Capture the cell that displays the provided text and extract its (X, Y) central coordinate. 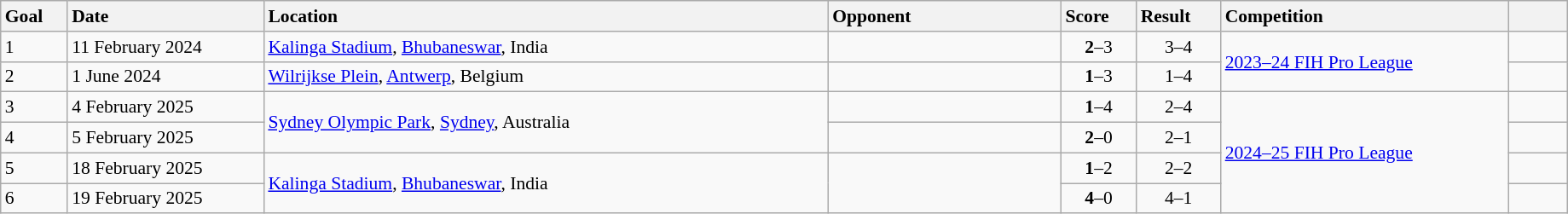
2–1 (1178, 138)
4–0 (1098, 199)
Result (1178, 16)
Wilrijkse Plein, Antwerp, Belgium (546, 77)
18 February 2025 (165, 168)
5 (34, 168)
1–2 (1098, 168)
Score (1098, 16)
2024–25 FIH Pro League (1365, 153)
Goal (34, 16)
2–0 (1098, 138)
19 February 2025 (165, 199)
4–1 (1178, 199)
Competition (1365, 16)
Sydney Olympic Park, Sydney, Australia (546, 123)
2023–24 FIH Pro League (1365, 61)
Opponent (945, 16)
Location (546, 16)
6 (34, 199)
3–4 (1178, 47)
1 (34, 47)
2–3 (1098, 47)
1 June 2024 (165, 77)
2 (34, 77)
4 February 2025 (165, 107)
1–3 (1098, 77)
2–4 (1178, 107)
11 February 2024 (165, 47)
5 February 2025 (165, 138)
2–2 (1178, 168)
4 (34, 138)
Date (165, 16)
3 (34, 107)
